Find where the given text appears and provide that cell's center as [X, Y] coordinate. 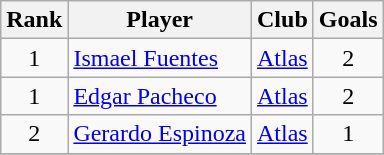
Goals [348, 20]
Club [283, 20]
Rank [34, 20]
Edgar Pacheco [160, 96]
Ismael Fuentes [160, 58]
Player [160, 20]
Gerardo Espinoza [160, 134]
